Find where the given text appears and provide that cell's center as (x, y) coordinate. 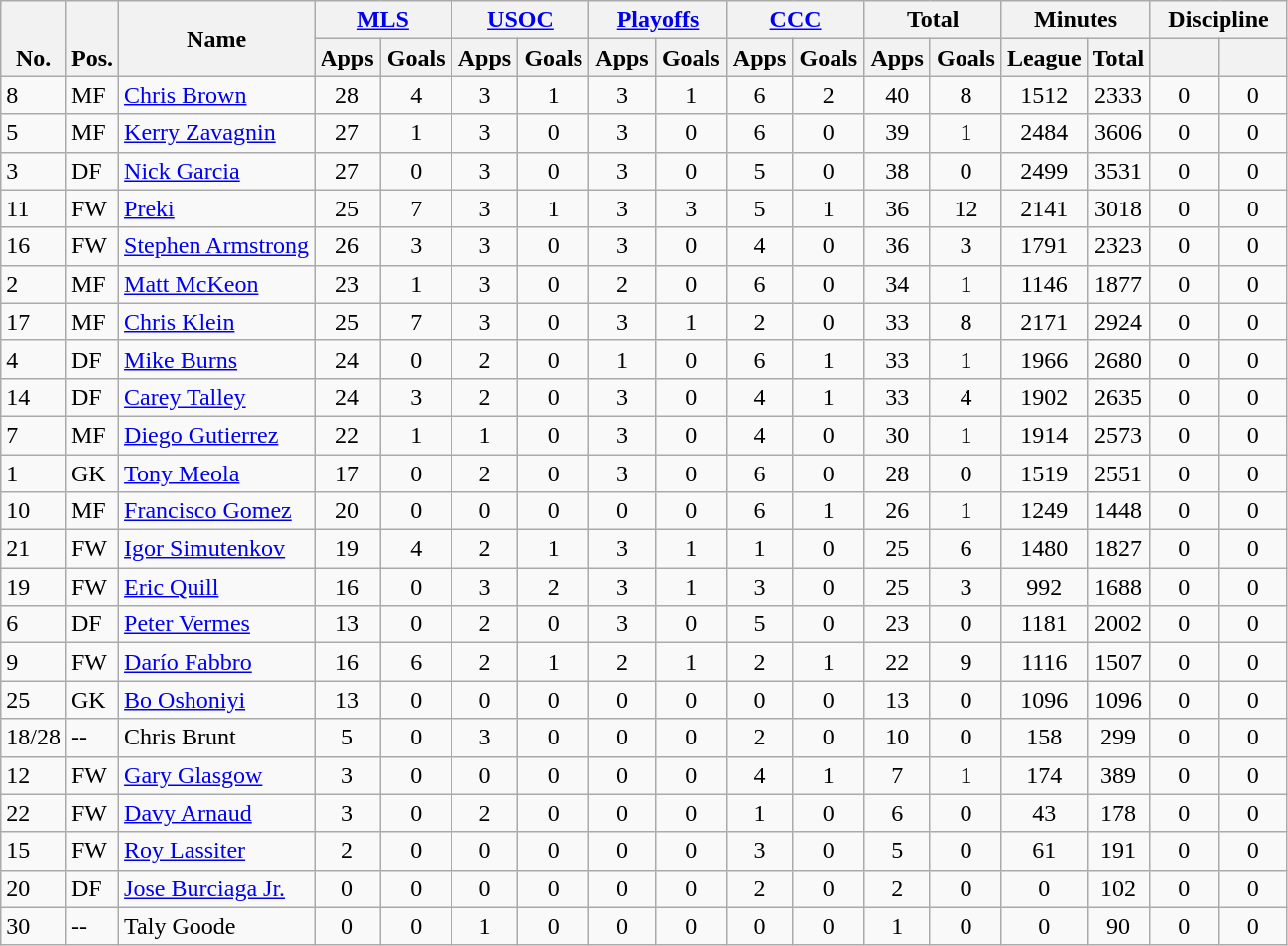
1507 (1118, 662)
39 (897, 133)
2002 (1118, 624)
Peter Vermes (216, 624)
Minutes (1076, 20)
League (1044, 58)
CCC (796, 20)
Bo Oshoniyi (216, 700)
Chris Brown (216, 95)
158 (1044, 738)
Darío Fabbro (216, 662)
2924 (1118, 322)
2680 (1118, 359)
Carey Talley (216, 397)
40 (897, 95)
1519 (1044, 473)
USOC (520, 20)
2333 (1118, 95)
2323 (1118, 246)
1249 (1044, 511)
Playoffs (659, 20)
Kerry Zavagnin (216, 133)
Gary Glasgow (216, 775)
3531 (1118, 171)
1791 (1044, 246)
1877 (1118, 284)
Davy Arnaud (216, 813)
Jose Burciaga Jr. (216, 888)
1827 (1118, 549)
Taly Goode (216, 926)
Chris Klein (216, 322)
1902 (1044, 397)
38 (897, 171)
Roy Lassiter (216, 851)
1181 (1044, 624)
1116 (1044, 662)
178 (1118, 813)
Name (216, 39)
61 (1044, 851)
1966 (1044, 359)
1688 (1118, 587)
Discipline (1219, 20)
21 (34, 549)
2499 (1044, 171)
992 (1044, 587)
Eric Quill (216, 587)
3018 (1118, 208)
1512 (1044, 95)
34 (897, 284)
No. (34, 39)
2141 (1044, 208)
102 (1118, 888)
Matt McKeon (216, 284)
1146 (1044, 284)
389 (1118, 775)
Nick Garcia (216, 171)
191 (1118, 851)
1480 (1044, 549)
Preki (216, 208)
43 (1044, 813)
Tony Meola (216, 473)
Stephen Armstrong (216, 246)
1914 (1044, 435)
174 (1044, 775)
Chris Brunt (216, 738)
MLS (383, 20)
299 (1118, 738)
3606 (1118, 133)
2484 (1044, 133)
90 (1118, 926)
2171 (1044, 322)
2551 (1118, 473)
11 (34, 208)
Pos. (91, 39)
18/28 (34, 738)
2635 (1118, 397)
Diego Gutierrez (216, 435)
Mike Burns (216, 359)
15 (34, 851)
Igor Simutenkov (216, 549)
Francisco Gomez (216, 511)
14 (34, 397)
1448 (1118, 511)
2573 (1118, 435)
